Capture the cell that displays the provided text and extract its (X, Y) central coordinate. 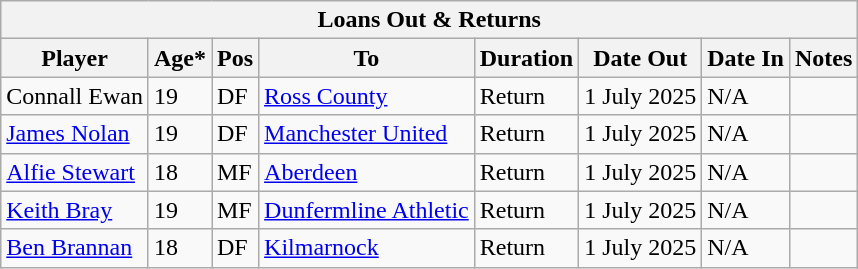
Dunfermline Athletic (367, 210)
Connall Ewan (75, 96)
Ben Brannan (75, 248)
James Nolan (75, 134)
Ross County (367, 96)
Manchester United (367, 134)
Aberdeen (367, 172)
Date In (746, 58)
Date Out (640, 58)
Player (75, 58)
Keith Bray (75, 210)
Age* (180, 58)
Loans Out & Returns (430, 20)
Duration (526, 58)
Pos (236, 58)
To (367, 58)
Notes (823, 58)
Kilmarnock (367, 248)
Alfie Stewart (75, 172)
